Find where the given text appears and provide that cell's center as (X, Y) coordinate. 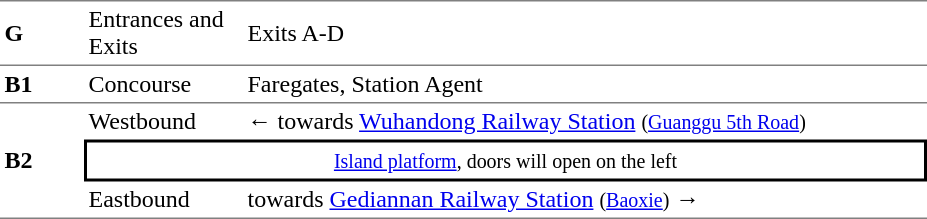
B1 (42, 84)
Entrances and Exits (164, 32)
Island platform, doors will open on the left (506, 161)
G (42, 32)
Faregates, Station Agent (585, 84)
Concourse (164, 84)
Exits A-D (585, 32)
← towards Wuhandong Railway Station (Guanggu 5th Road) (585, 122)
Westbound (164, 122)
